Detect which cell encompasses the target text, then output its [X, Y] center coordinate. 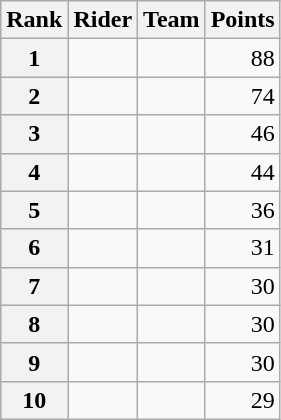
29 [242, 400]
9 [34, 362]
6 [34, 248]
Points [242, 20]
10 [34, 400]
88 [242, 58]
Rank [34, 20]
4 [34, 172]
46 [242, 134]
Rider [103, 20]
36 [242, 210]
1 [34, 58]
Team [172, 20]
2 [34, 96]
8 [34, 324]
44 [242, 172]
7 [34, 286]
5 [34, 210]
74 [242, 96]
3 [34, 134]
31 [242, 248]
